For the text-containing cell, return its midpoint in [x, y] coordinate format. 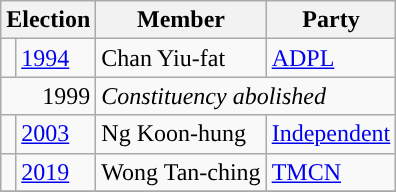
Constituency abolished [246, 96]
Chan Yiu-fat [181, 58]
Party [331, 20]
Independent [331, 134]
2019 [56, 172]
Ng Koon-hung [181, 134]
Wong Tan-ching [181, 172]
Member [181, 20]
TMCN [331, 172]
Election [48, 20]
2003 [56, 134]
1999 [48, 96]
ADPL [331, 58]
1994 [56, 58]
